Search for the cell housing the specified text and yield its (x, y) center coordinate. 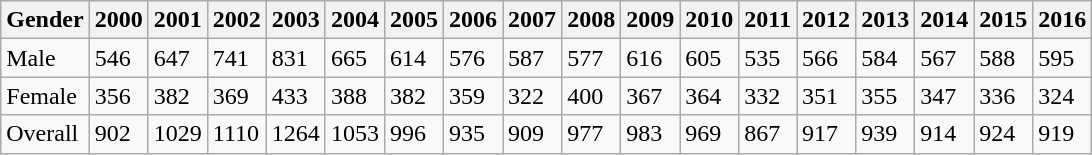
324 (1062, 96)
2001 (178, 20)
1264 (296, 134)
1029 (178, 134)
2015 (1004, 20)
969 (710, 134)
867 (768, 134)
388 (354, 96)
914 (944, 134)
577 (592, 58)
566 (826, 58)
977 (592, 134)
2006 (474, 20)
2009 (650, 20)
587 (532, 58)
588 (1004, 58)
2003 (296, 20)
584 (886, 58)
924 (1004, 134)
359 (474, 96)
Gender (45, 20)
400 (592, 96)
433 (296, 96)
741 (236, 58)
535 (768, 58)
2000 (118, 20)
2002 (236, 20)
2005 (414, 20)
935 (474, 134)
369 (236, 96)
2014 (944, 20)
Overall (45, 134)
322 (532, 96)
2008 (592, 20)
983 (650, 134)
364 (710, 96)
939 (886, 134)
336 (1004, 96)
546 (118, 58)
332 (768, 96)
919 (1062, 134)
355 (886, 96)
1053 (354, 134)
616 (650, 58)
595 (1062, 58)
1110 (236, 134)
567 (944, 58)
2013 (886, 20)
Female (45, 96)
917 (826, 134)
351 (826, 96)
647 (178, 58)
909 (532, 134)
996 (414, 134)
831 (296, 58)
347 (944, 96)
605 (710, 58)
367 (650, 96)
2012 (826, 20)
576 (474, 58)
2004 (354, 20)
2016 (1062, 20)
614 (414, 58)
665 (354, 58)
2011 (768, 20)
2010 (710, 20)
356 (118, 96)
2007 (532, 20)
902 (118, 134)
Male (45, 58)
